Capture the cell that displays the provided text and extract its (X, Y) central coordinate. 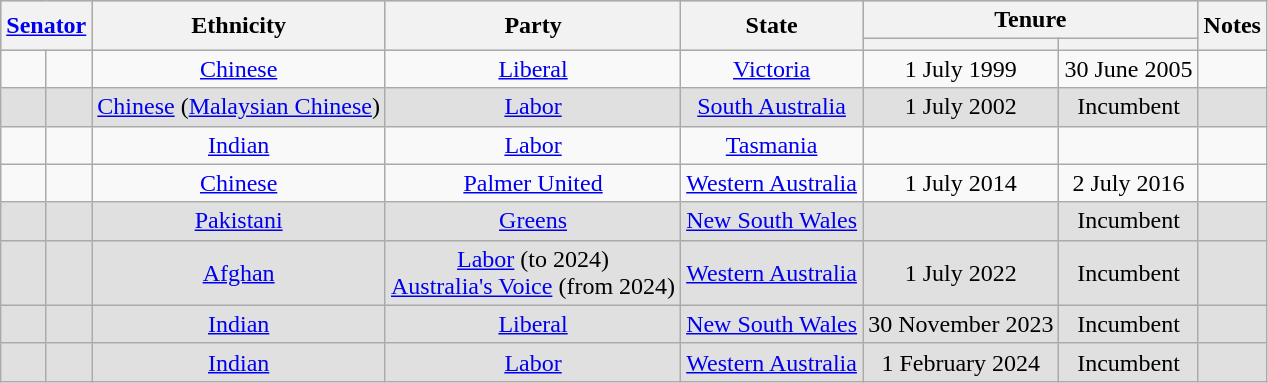
1 July 2014 (961, 183)
State (772, 26)
Labor (to 2024)Australia's Voice (from 2024) (532, 272)
Palmer United (532, 183)
2 July 2016 (1128, 183)
Tasmania (772, 145)
30 November 2023 (961, 324)
Party (532, 26)
Pakistani (239, 221)
1 July 1999 (961, 69)
Tenure (1030, 20)
Chinese (Malaysian Chinese) (239, 107)
Victoria (772, 69)
Ethnicity (239, 26)
Greens (532, 221)
30 June 2005 (1128, 69)
1 February 2024 (961, 362)
Afghan (239, 272)
Notes (1232, 26)
1 July 2022 (961, 272)
1 July 2002 (961, 107)
South Australia (772, 107)
Senator (46, 26)
